Capture the cell that displays the provided text and extract its [X, Y] central coordinate. 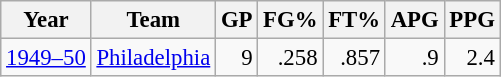
PPG [472, 20]
1949–50 [46, 58]
FT% [354, 20]
.258 [290, 58]
2.4 [472, 58]
.9 [414, 58]
GP [237, 20]
Philadelphia [153, 58]
.857 [354, 58]
Team [153, 20]
9 [237, 58]
Year [46, 20]
APG [414, 20]
FG% [290, 20]
